Search for the cell housing the specified text and yield its (X, Y) center coordinate. 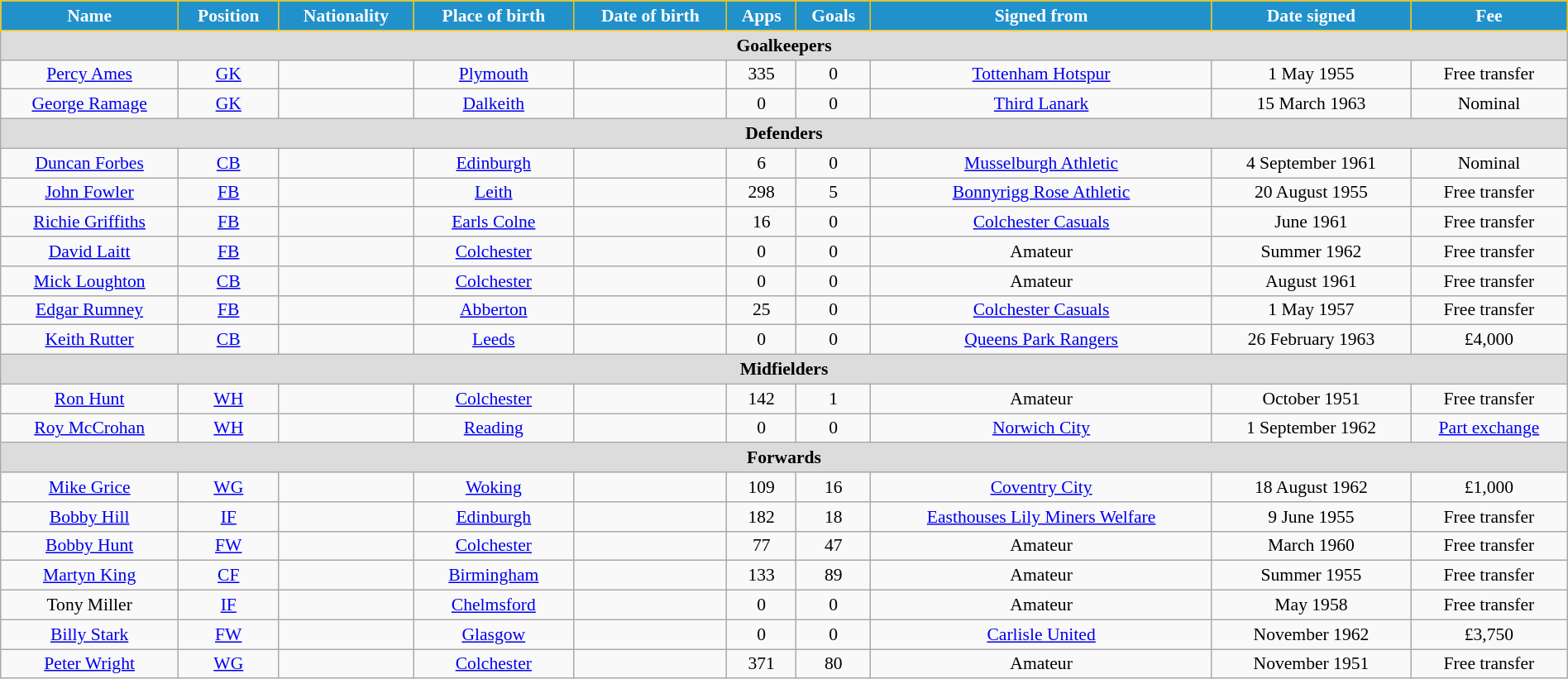
133 (762, 576)
Leith (494, 193)
Norwich City (1041, 428)
Leeds (494, 340)
November 1962 (1311, 634)
Forwards (784, 458)
4 September 1961 (1311, 163)
Percy Ames (89, 74)
Third Lanark (1041, 104)
Richie Griffiths (89, 222)
1 May 1955 (1311, 74)
Carlisle United (1041, 634)
6 (762, 163)
Tony Miller (89, 605)
80 (834, 664)
182 (762, 517)
9 June 1955 (1311, 517)
Bobby Hill (89, 517)
1 (834, 399)
Dalkeith (494, 104)
October 1951 (1311, 399)
25 (762, 310)
142 (762, 399)
Defenders (784, 134)
Position (228, 16)
Martyn King (89, 576)
Billy Stark (89, 634)
Coventry City (1041, 487)
Bobby Hunt (89, 546)
August 1961 (1311, 281)
77 (762, 546)
26 February 1963 (1311, 340)
CF (228, 576)
Goals (834, 16)
Summer 1955 (1311, 576)
Ron Hunt (89, 399)
335 (762, 74)
Roy McCrohan (89, 428)
June 1961 (1311, 222)
Duncan Forbes (89, 163)
Part exchange (1489, 428)
298 (762, 193)
£1,000 (1489, 487)
1 May 1957 (1311, 310)
109 (762, 487)
Peter Wright (89, 664)
5 (834, 193)
Date of birth (650, 16)
Abberton (494, 310)
Name (89, 16)
15 March 1963 (1311, 104)
Nationality (346, 16)
Place of birth (494, 16)
18 (834, 517)
Goalkeepers (784, 45)
Fee (1489, 16)
David Laitt (89, 251)
371 (762, 664)
1 September 1962 (1311, 428)
£3,750 (1489, 634)
George Ramage (89, 104)
Mick Loughton (89, 281)
Chelmsford (494, 605)
Birmingham (494, 576)
Bonnyrigg Rose Athletic (1041, 193)
Signed from (1041, 16)
18 August 1962 (1311, 487)
Reading (494, 428)
Woking (494, 487)
Edgar Rumney (89, 310)
Easthouses Lily Miners Welfare (1041, 517)
89 (834, 576)
Earls Colne (494, 222)
Mike Grice (89, 487)
Keith Rutter (89, 340)
Apps (762, 16)
Glasgow (494, 634)
47 (834, 546)
November 1951 (1311, 664)
20 August 1955 (1311, 193)
Musselburgh Athletic (1041, 163)
Midfielders (784, 370)
Queens Park Rangers (1041, 340)
Summer 1962 (1311, 251)
Date signed (1311, 16)
May 1958 (1311, 605)
Plymouth (494, 74)
£4,000 (1489, 340)
March 1960 (1311, 546)
Tottenham Hotspur (1041, 74)
John Fowler (89, 193)
